Pinpoint the cell where the given text exists, returning its [x, y] midpoint coordinate. 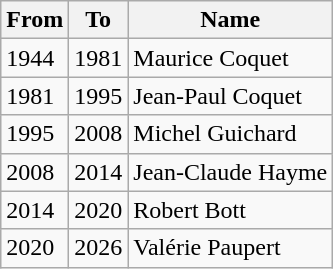
1944 [35, 58]
From [35, 20]
2026 [98, 248]
Jean-Claude Hayme [230, 172]
Michel Guichard [230, 134]
Jean-Paul Coquet [230, 96]
Name [230, 20]
Valérie Paupert [230, 248]
To [98, 20]
Maurice Coquet [230, 58]
Robert Bott [230, 210]
